Locate the cell with the specified text and output its [X, Y] center coordinate. 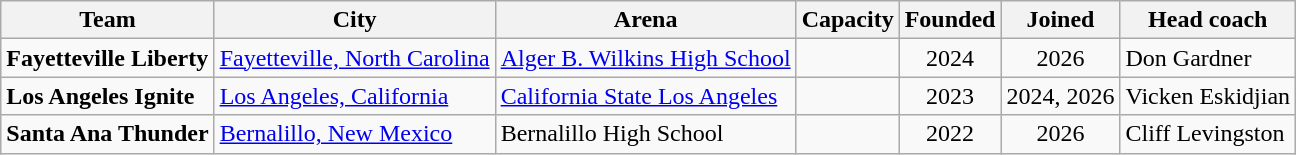
Founded [950, 20]
Head coach [1208, 20]
Joined [1060, 20]
Los Angeles Ignite [108, 96]
2024 [950, 58]
California State Los Angeles [646, 96]
City [354, 20]
Capacity [848, 20]
Fayetteville, North Carolina [354, 58]
Team [108, 20]
Vicken Eskidjian [1208, 96]
2022 [950, 134]
Alger B. Wilkins High School [646, 58]
2024, 2026 [1060, 96]
2023 [950, 96]
Bernalillo, New Mexico [354, 134]
Arena [646, 20]
Don Gardner [1208, 58]
Los Angeles, California [354, 96]
Fayetteville Liberty [108, 58]
Bernalillo High School [646, 134]
Santa Ana Thunder [108, 134]
Cliff Levingston [1208, 134]
